Identify which cell holds the provided text, then report its (x, y) central coordinate. 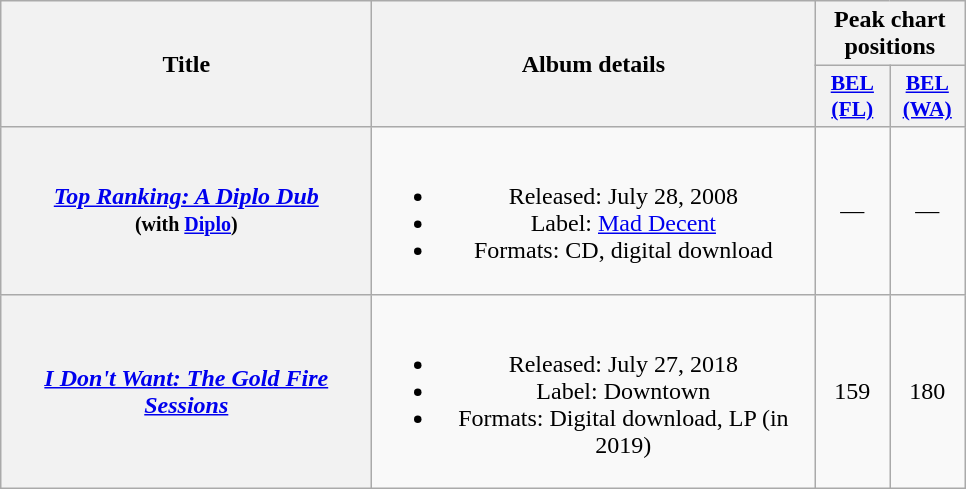
BEL (WA) (928, 96)
Peak chart positions (890, 34)
159 (852, 391)
Title (186, 64)
Album details (594, 64)
180 (928, 391)
Released: July 27, 2018Label: DowntownFormats: Digital download, LP (in 2019) (594, 391)
Released: July 28, 2008Label: Mad DecentFormats: CD, digital download (594, 210)
Top Ranking: A Diplo Dub(with Diplo) (186, 210)
BEL (FL) (852, 96)
I Don't Want: The Gold Fire Sessions (186, 391)
